Locate the cell with the specified text and output its [X, Y] center coordinate. 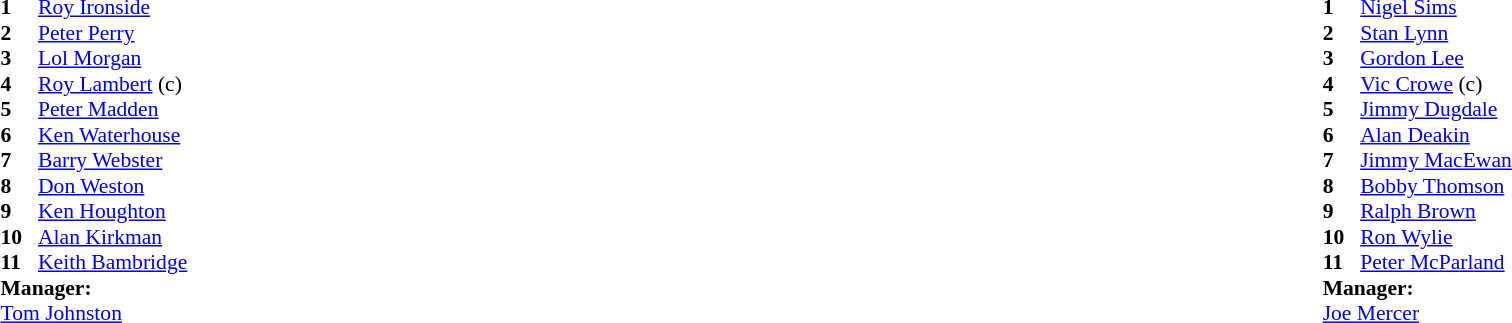
Gordon Lee [1436, 59]
Vic Crowe (c) [1436, 84]
Ken Houghton [112, 211]
Jimmy MacEwan [1436, 161]
Alan Deakin [1436, 135]
Ken Waterhouse [112, 135]
Roy Lambert (c) [112, 84]
Alan Kirkman [112, 237]
Don Weston [112, 186]
Peter McParland [1436, 263]
Barry Webster [112, 161]
Bobby Thomson [1436, 186]
Peter Perry [112, 33]
Peter Madden [112, 109]
Jimmy Dugdale [1436, 109]
Lol Morgan [112, 59]
Ralph Brown [1436, 211]
Keith Bambridge [112, 263]
Stan Lynn [1436, 33]
Ron Wylie [1436, 237]
